Provide the (x, y) coordinate of the cell's center where the given text is located.  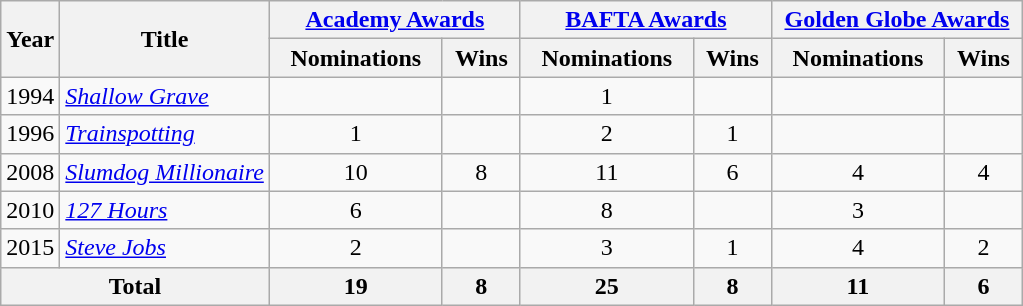
19 (356, 286)
Academy Awards (394, 20)
Slumdog Millionaire (165, 172)
Total (136, 286)
10 (356, 172)
Shallow Grave (165, 96)
Year (30, 39)
Golden Globe Awards (896, 20)
25 (606, 286)
BAFTA Awards (646, 20)
2010 (30, 210)
1996 (30, 134)
127 Hours (165, 210)
Steve Jobs (165, 248)
1994 (30, 96)
Title (165, 39)
Trainspotting (165, 134)
2015 (30, 248)
2008 (30, 172)
